Locate the cell with the specified text and output its (x, y) center coordinate. 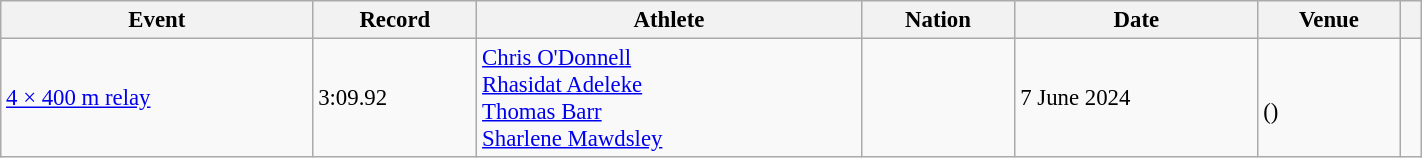
7 June 2024 (1136, 98)
Athlete (669, 20)
3:09.92 (395, 98)
Event (157, 20)
Nation (938, 20)
Date (1136, 20)
Chris O'DonnellRhasidat AdelekeThomas BarrSharlene Mawdsley (669, 98)
Record (395, 20)
() (1329, 98)
4 × 400 m relay (157, 98)
Venue (1329, 20)
